From the cell containing the given text, extract its center point as (x, y) coordinate. 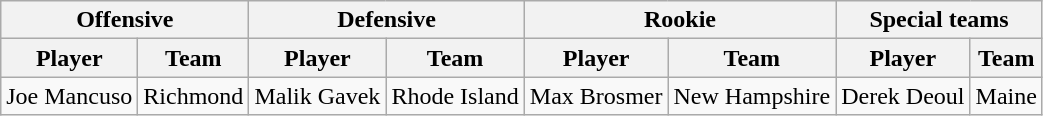
Malik Gavek (318, 96)
Special teams (940, 20)
New Hampshire (752, 96)
Defensive (386, 20)
Rhode Island (455, 96)
Maine (1006, 96)
Richmond (194, 96)
Joe Mancuso (70, 96)
Rookie (680, 20)
Max Brosmer (596, 96)
Derek Deoul (903, 96)
Offensive (125, 20)
